Scan for the cell matching the given text and deliver its [X, Y] coordinate at center. 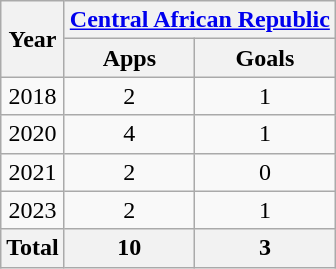
2023 [33, 210]
Total [33, 248]
4 [129, 134]
Year [33, 39]
2018 [33, 96]
Goals [264, 58]
2020 [33, 134]
3 [264, 248]
Apps [129, 58]
0 [264, 172]
Central African Republic [200, 20]
2021 [33, 172]
10 [129, 248]
